Capture the cell that displays the provided text and extract its (x, y) central coordinate. 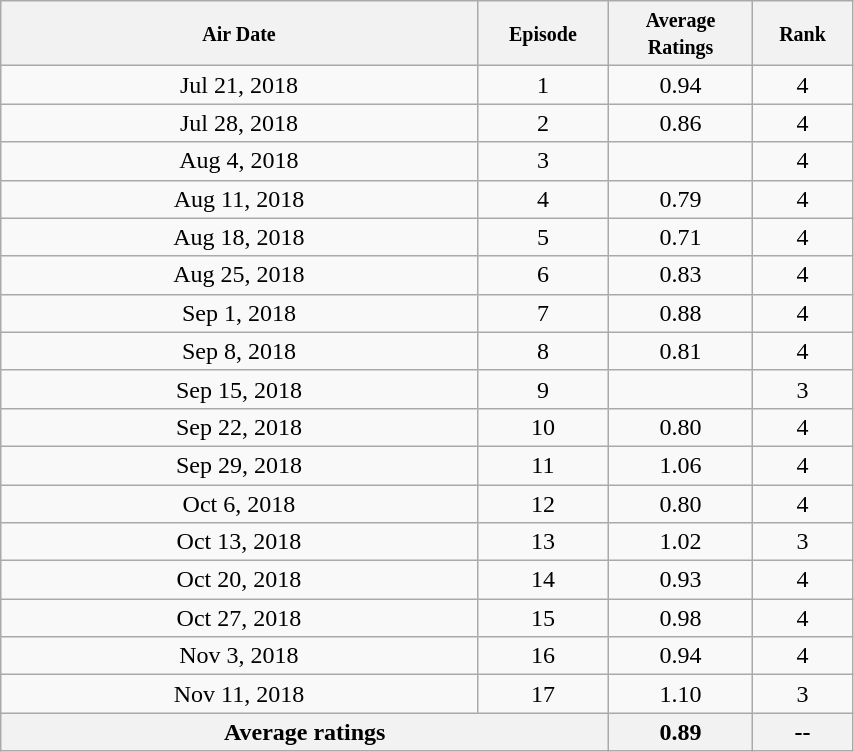
Nov 3, 2018 (239, 656)
Rank (803, 34)
Air Date (239, 34)
11 (543, 465)
Oct 27, 2018 (239, 618)
1.10 (681, 694)
0.89 (681, 732)
0.71 (681, 237)
Aug 4, 2018 (239, 161)
12 (543, 503)
Episode (543, 34)
Nov 11, 2018 (239, 694)
13 (543, 542)
Oct 13, 2018 (239, 542)
Oct 20, 2018 (239, 580)
-- (803, 732)
6 (543, 275)
0.88 (681, 313)
16 (543, 656)
Sep 1, 2018 (239, 313)
Sep 22, 2018 (239, 427)
10 (543, 427)
14 (543, 580)
Jul 28, 2018 (239, 123)
Oct 6, 2018 (239, 503)
0.83 (681, 275)
2 (543, 123)
Sep 8, 2018 (239, 351)
Average Ratings (681, 34)
Sep 29, 2018 (239, 465)
Aug 25, 2018 (239, 275)
Sep 15, 2018 (239, 389)
Jul 21, 2018 (239, 85)
9 (543, 389)
17 (543, 694)
15 (543, 618)
Aug 11, 2018 (239, 199)
1.06 (681, 465)
7 (543, 313)
5 (543, 237)
0.98 (681, 618)
1.02 (681, 542)
Aug 18, 2018 (239, 237)
1 (543, 85)
Average ratings (305, 732)
0.79 (681, 199)
0.86 (681, 123)
0.93 (681, 580)
0.81 (681, 351)
8 (543, 351)
